Search for the cell housing the specified text and yield its [X, Y] center coordinate. 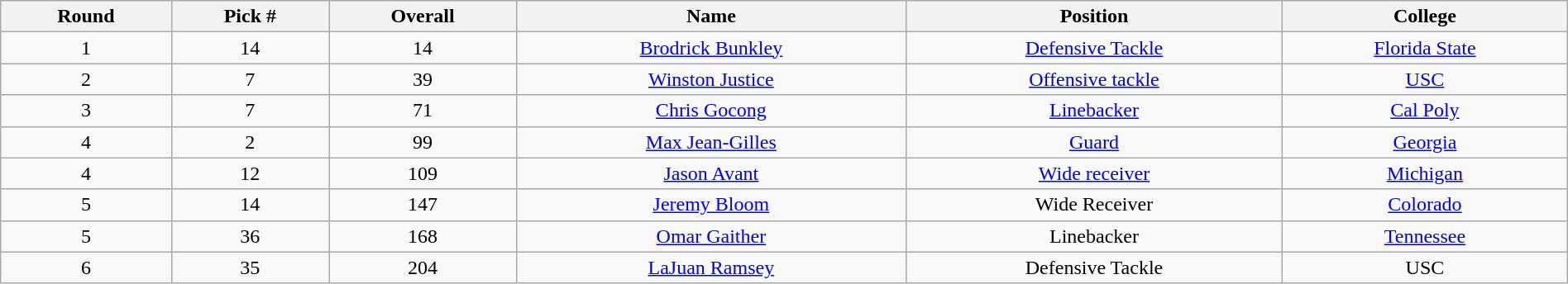
Winston Justice [711, 79]
3 [86, 111]
71 [423, 111]
Florida State [1426, 48]
Wide Receiver [1093, 205]
Colorado [1426, 205]
College [1426, 17]
12 [250, 173]
Jason Avant [711, 173]
Jeremy Bloom [711, 205]
Tennessee [1426, 236]
Offensive tackle [1093, 79]
Brodrick Bunkley [711, 48]
Georgia [1426, 142]
147 [423, 205]
Cal Poly [1426, 111]
168 [423, 236]
Overall [423, 17]
1 [86, 48]
39 [423, 79]
Omar Gaither [711, 236]
36 [250, 236]
35 [250, 267]
6 [86, 267]
Michigan [1426, 173]
Name [711, 17]
99 [423, 142]
LaJuan Ramsey [711, 267]
109 [423, 173]
Wide receiver [1093, 173]
204 [423, 267]
Pick # [250, 17]
Max Jean-Gilles [711, 142]
Round [86, 17]
Position [1093, 17]
Chris Gocong [711, 111]
Guard [1093, 142]
